From the cell containing the given text, extract its center point as [X, Y] coordinate. 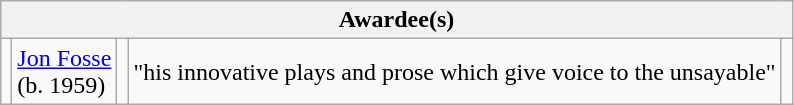
Awardee(s) [396, 20]
Jon Fosse(b. 1959) [64, 72]
"his innovative plays and prose which give voice to the unsayable" [454, 72]
